Pinpoint the cell where the given text exists, returning its (X, Y) midpoint coordinate. 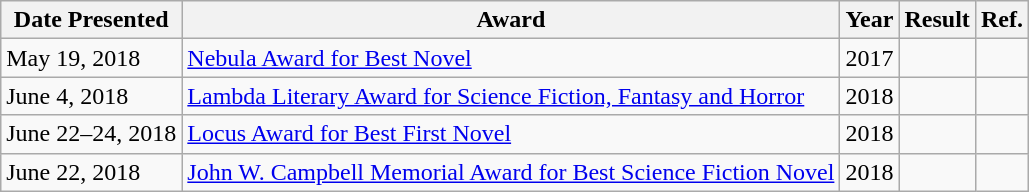
Lambda Literary Award for Science Fiction, Fantasy and Horror (511, 96)
Nebula Award for Best Novel (511, 58)
Ref. (1002, 20)
June 22, 2018 (92, 172)
2017 (870, 58)
Result (937, 20)
John W. Campbell Memorial Award for Best Science Fiction Novel (511, 172)
Year (870, 20)
Date Presented (92, 20)
Locus Award for Best First Novel (511, 134)
June 22–24, 2018 (92, 134)
Award (511, 20)
May 19, 2018 (92, 58)
June 4, 2018 (92, 96)
